Scan for the cell matching the given text and deliver its [x, y] coordinate at center. 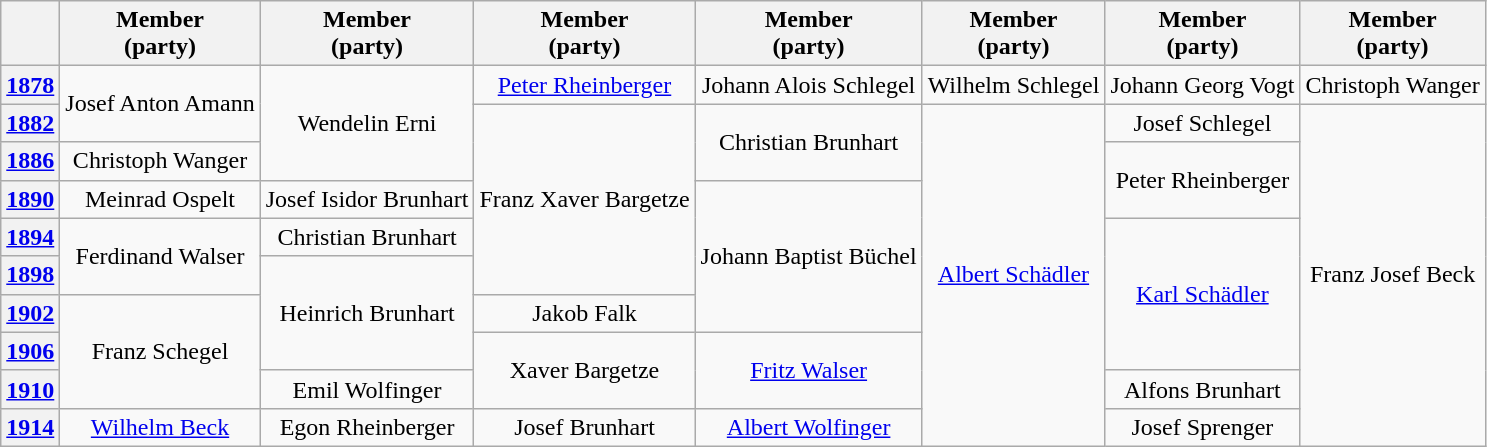
Ferdinand Walser [160, 256]
Meinrad Ospelt [160, 199]
Josef Brunhart [584, 427]
1882 [30, 123]
1902 [30, 313]
Heinrich Brunhart [367, 313]
Wilhelm Beck [160, 427]
Karl Schädler [1202, 294]
1894 [30, 237]
1898 [30, 275]
1914 [30, 427]
1906 [30, 351]
Egon Rheinberger [367, 427]
1890 [30, 199]
Fritz Walser [808, 370]
Josef Isidor Brunhart [367, 199]
Franz Schegel [160, 351]
Josef Sprenger [1202, 427]
Franz Josef Beck [1392, 276]
Josef Anton Amann [160, 104]
Albert Schädler [1014, 276]
Xaver Bargetze [584, 370]
1886 [30, 161]
Albert Wolfinger [808, 427]
Emil Wolfinger [367, 389]
Franz Xaver Bargetze [584, 199]
Josef Schlegel [1202, 123]
1910 [30, 389]
Wendelin Erni [367, 123]
Johann Baptist Büchel [808, 256]
Johann Alois Schlegel [808, 85]
Wilhelm Schlegel [1014, 85]
1878 [30, 85]
Johann Georg Vogt [1202, 85]
Jakob Falk [584, 313]
Alfons Brunhart [1202, 389]
